Identify which cell holds the provided text, then report its (x, y) central coordinate. 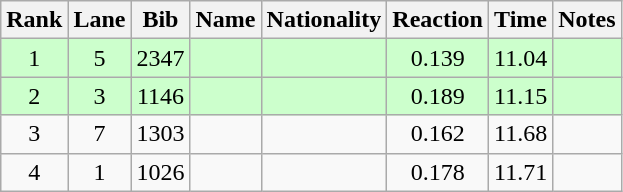
11.04 (520, 58)
2 (34, 96)
11.71 (520, 172)
0.162 (438, 134)
7 (100, 134)
11.15 (520, 96)
Time (520, 20)
4 (34, 172)
Bib (160, 20)
Rank (34, 20)
1146 (160, 96)
Reaction (438, 20)
0.189 (438, 96)
11.68 (520, 134)
0.178 (438, 172)
Notes (587, 20)
5 (100, 58)
1026 (160, 172)
1303 (160, 134)
Nationality (324, 20)
Lane (100, 20)
0.139 (438, 58)
Name (226, 20)
2347 (160, 58)
